Extract the (X, Y) coordinate from the center of the cell holding the provided text.  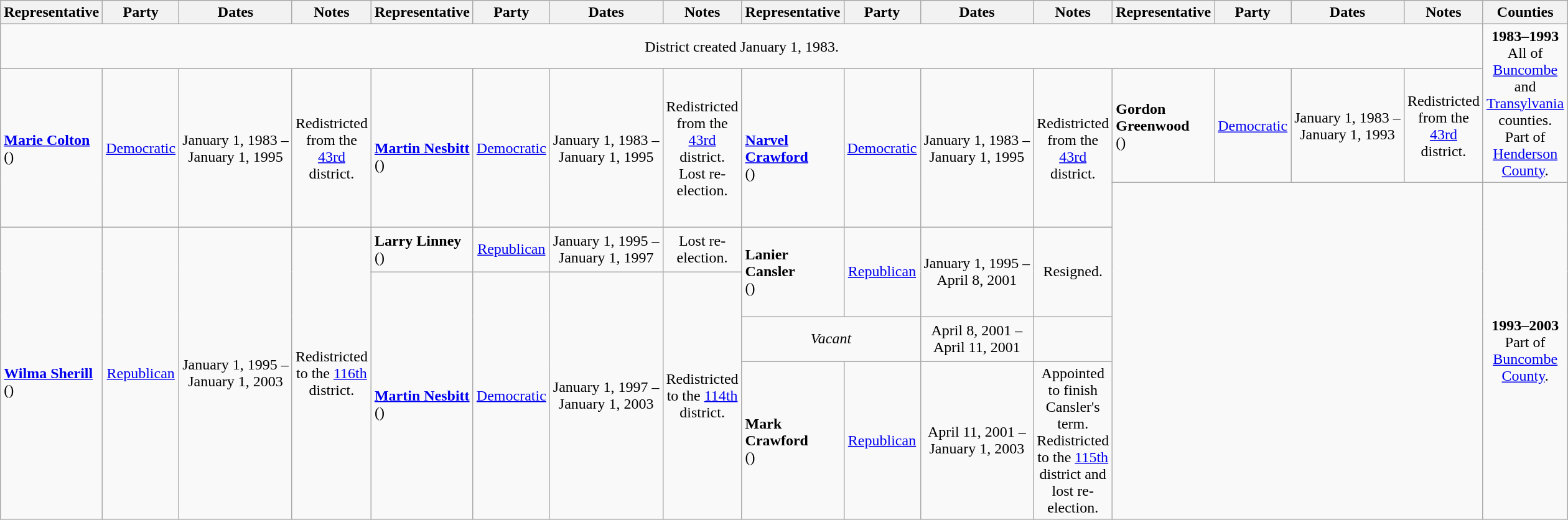
January 1, 1995 – January 1, 1997 (606, 249)
Marie Colton() (52, 148)
April 8, 2001 – April 11, 2001 (977, 339)
January 1, 1995 – January 1, 2003 (236, 373)
Larry Linney() (422, 249)
Redistricted to the 116th district. (331, 373)
District created January 1, 1983. (742, 47)
January 1, 1995 – April 8, 2001 (977, 272)
April 11, 2001 – January 1, 2003 (977, 440)
Redistricted to the 114th district. (702, 396)
Narvel Crawford() (793, 148)
Lost re-election. (702, 249)
Appointed to finish Cansler's term. Redistricted to the 115th district and lost re-election. (1073, 440)
Counties (1525, 12)
Lanier Cansler() (793, 272)
Vacant (831, 339)
Redistricted from the 43rd district. Lost re-election. (702, 148)
1993–2003 Part of Buncombe County. (1525, 351)
Mark Crawford() (793, 440)
January 1, 1983 – January 1, 1993 (1348, 126)
Wilma Sherill() (52, 373)
1983–1993 All of Buncombe and Transylvania counties. Part of Henderson County. (1525, 103)
Gordon Greenwood() (1164, 126)
January 1, 1997 – January 1, 2003 (606, 396)
Resigned. (1073, 272)
